Extract the (X, Y) coordinate from the center of the cell holding the provided text.  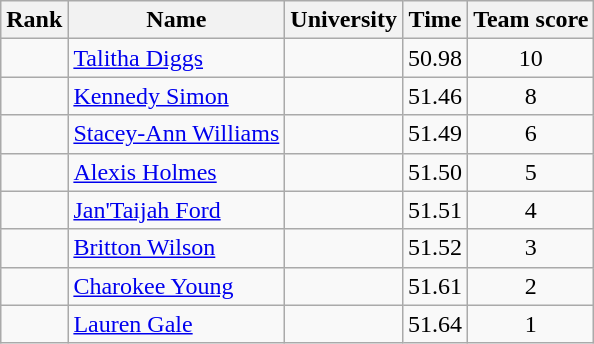
Lauren Gale (176, 324)
University (344, 20)
Stacey-Ann Williams (176, 134)
Talitha Diggs (176, 58)
Charokee Young (176, 286)
Name (176, 20)
10 (531, 58)
51.61 (436, 286)
51.49 (436, 134)
5 (531, 172)
Jan'Taijah Ford (176, 210)
6 (531, 134)
8 (531, 96)
51.46 (436, 96)
1 (531, 324)
50.98 (436, 58)
Team score (531, 20)
Time (436, 20)
Britton Wilson (176, 248)
3 (531, 248)
51.52 (436, 248)
51.51 (436, 210)
51.64 (436, 324)
Rank (34, 20)
4 (531, 210)
Alexis Holmes (176, 172)
Kennedy Simon (176, 96)
51.50 (436, 172)
2 (531, 286)
